Return [X, Y] of the center of cell containing provided text 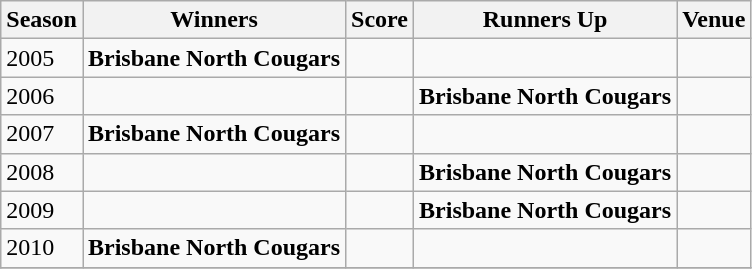
Winners [214, 20]
2005 [42, 58]
Runners Up [546, 20]
2008 [42, 172]
2006 [42, 96]
Venue [714, 20]
2010 [42, 248]
Score [380, 20]
2009 [42, 210]
Season [42, 20]
2007 [42, 134]
